Provide the [x, y] coordinate of the cell's center where the given text is located.  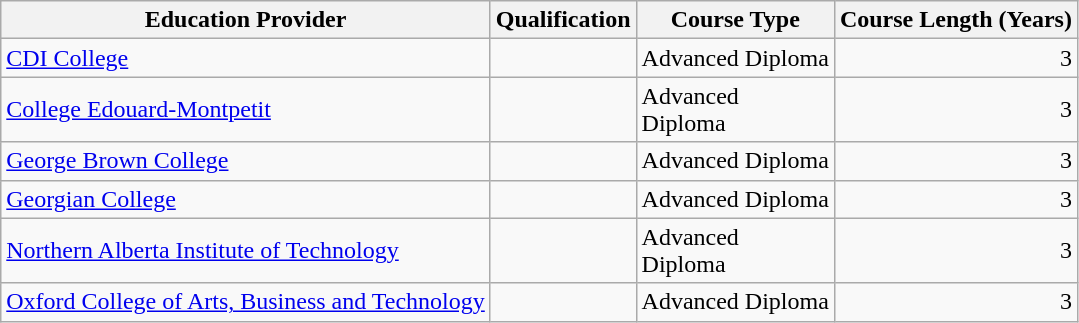
College Edouard-Montpetit [246, 110]
Education Provider [246, 20]
CDI College [246, 58]
George Brown College [246, 161]
Course Type [735, 20]
Qualification [563, 20]
Northern Alberta Institute of Technology [246, 250]
Oxford College of Arts, Business and Technology [246, 302]
Georgian College [246, 199]
Course Length (Years) [956, 20]
